Find where the given text appears and provide that cell's center as (x, y) coordinate. 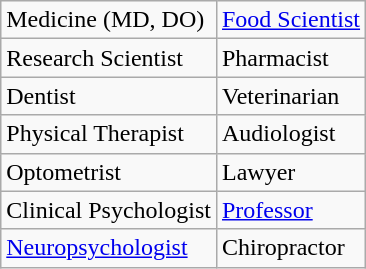
Neuropsychologist (109, 248)
Research Scientist (109, 58)
Dentist (109, 96)
Audiologist (290, 134)
Food Scientist (290, 20)
Optometrist (109, 172)
Lawyer (290, 172)
Physical Therapist (109, 134)
Medicine (MD, DO) (109, 20)
Clinical Psychologist (109, 210)
Professor (290, 210)
Pharmacist (290, 58)
Veterinarian (290, 96)
Chiropractor (290, 248)
